Identify which cell holds the provided text, then report its (X, Y) central coordinate. 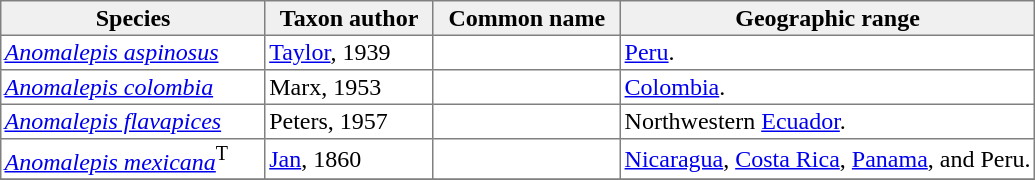
Jan, 1860 (348, 160)
Marx, 1953 (348, 87)
Geographic range (828, 18)
Species (134, 18)
Northwestern Ecuador. (828, 121)
Taylor, 1939 (348, 52)
Colombia. (828, 87)
Anomalepis colombia (134, 87)
Anomalepis flavapices (134, 121)
Common name (527, 18)
Nicaragua, Costa Rica, Panama, and Peru. (828, 160)
Anomalepis mexicanaT (134, 160)
Taxon author (348, 18)
Peters, 1957 (348, 121)
Peru. (828, 52)
Anomalepis aspinosus (134, 52)
